Return (x, y) of the center of cell containing provided text 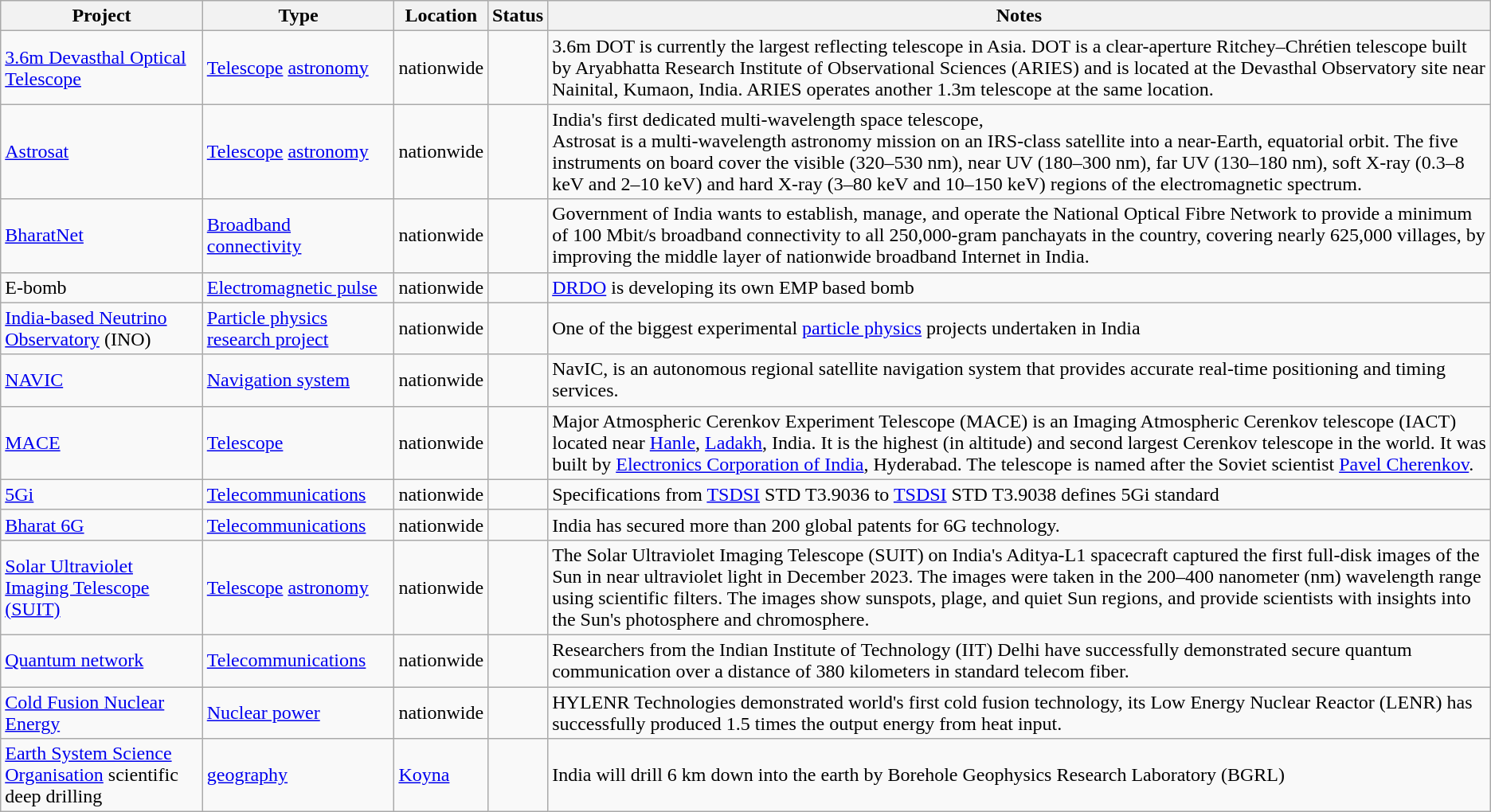
Broadband connectivity (298, 236)
Earth System Science Organisation scientific deep drilling (102, 775)
Location (441, 16)
India will drill 6 km down into the earth by Borehole Geophysics Research Laboratory (BGRL) (1019, 775)
India has secured more than 200 global patents for 6G technology. (1019, 525)
Project (102, 16)
Cold Fusion Nuclear Energy (102, 712)
Particle physics research project (298, 328)
NAVIC (102, 381)
Astrosat (102, 151)
geography (298, 775)
Navigation system (298, 381)
Bharat 6G (102, 525)
MACE (102, 443)
Koyna (441, 775)
Specifications from TSDSI STD T3.9036 to TSDSI STD T3.9038 defines 5Gi standard (1019, 494)
One of the biggest experimental particle physics projects undertaken in India (1019, 328)
Nuclear power (298, 712)
Type (298, 16)
DRDO is developing its own EMP based bomb (1019, 287)
5Gi (102, 494)
Solar Ultraviolet Imaging Telescope (SUIT) (102, 588)
Electromagnetic pulse (298, 287)
Status (518, 16)
BharatNet (102, 236)
Telescope (298, 443)
India-based Neutrino Observatory (INO) (102, 328)
Notes (1019, 16)
Quantum network (102, 661)
E-bomb (102, 287)
NavIC, is an autonomous regional satellite navigation system that provides accurate real-time positioning and timing services. (1019, 381)
3.6m Devasthal Optical Telescope (102, 68)
